Determine the [x, y] coordinate at the center of the cell enclosing the given text.  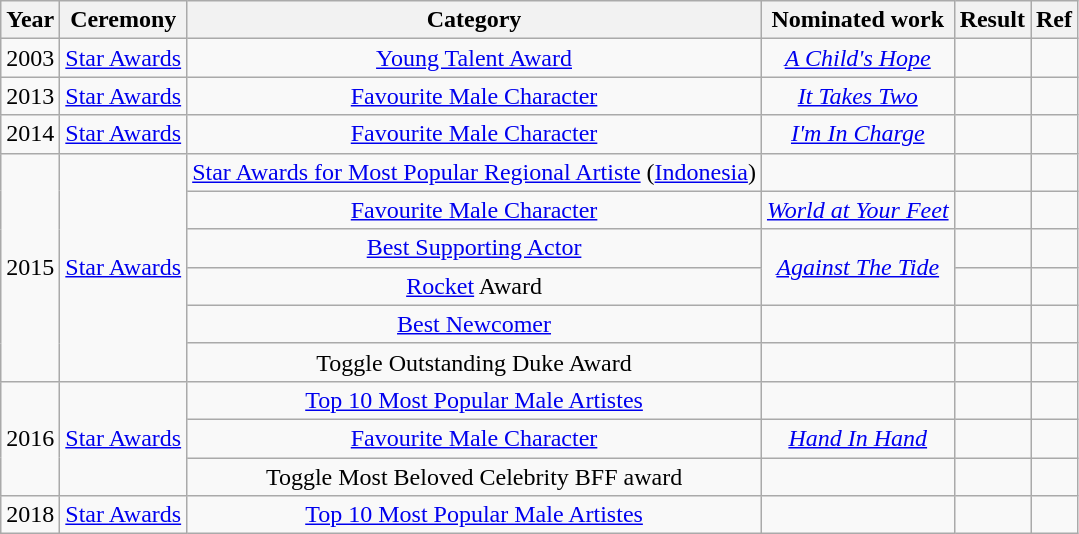
2015 [30, 267]
2018 [30, 515]
2003 [30, 58]
It Takes Two [858, 96]
Category [474, 20]
Rocket Award [474, 286]
Toggle Outstanding Duke Award [474, 362]
Year [30, 20]
Ref [1054, 20]
Star Awards for Most Popular Regional Artiste (Indonesia) [474, 172]
Best Supporting Actor [474, 248]
Hand In Hand [858, 438]
Toggle Most Beloved Celebrity BFF award [474, 477]
Young Talent Award [474, 58]
Nominated work [858, 20]
World at Your Feet [858, 210]
2016 [30, 438]
I'm In Charge [858, 134]
Against The Tide [858, 267]
Best Newcomer [474, 324]
Result [992, 20]
Ceremony [124, 20]
A Child's Hope [858, 58]
2013 [30, 96]
2014 [30, 134]
